Return (x, y) of the center of cell containing provided text 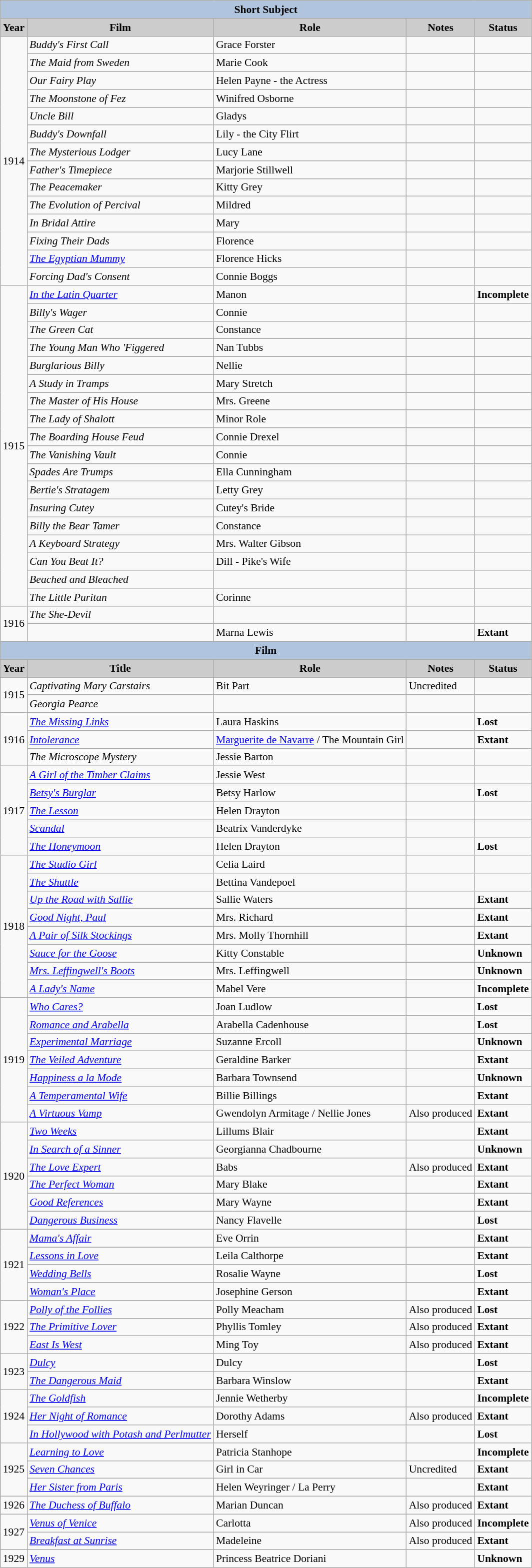
Beached and Bleached (120, 579)
The Young Man Who 'Figgered (120, 348)
East Is West (120, 1345)
Who Cares? (120, 1007)
A Temperamental Wife (120, 1096)
Lily - the City Flirt (310, 134)
Buddy's First Call (120, 45)
Josephine Gerson (310, 1292)
Helen Payne - the Actress (310, 81)
Happiness a la Mode (120, 1078)
Wedding Bells (120, 1274)
The Peacemaker (120, 187)
Nellie (310, 366)
Eve Orrin (310, 1238)
1914 (14, 161)
Our Fairy Play (120, 81)
Mrs. Leffingwell (310, 971)
The Lady of Shalott (120, 419)
Beatrix Vanderdyke (310, 829)
Barbara Winslow (310, 1381)
Girl in Car (310, 1470)
Bettina Vandepoel (310, 882)
Forcing Dad's Consent (120, 277)
A Keyboard Strategy (120, 544)
Sauce for the Goose (120, 953)
Winifred Osborne (310, 98)
1920 (14, 1176)
Carlotta (310, 1523)
The Perfect Woman (120, 1185)
Gladys (310, 116)
1918 (14, 927)
Nancy Flavelle (310, 1221)
1925 (14, 1470)
1927 (14, 1532)
Dorothy Adams (310, 1417)
Sallie Waters (310, 900)
A Lady's Name (120, 989)
The Veiled Adventure (120, 1060)
The Green Cat (120, 330)
1919 (14, 1060)
Rosalie Wayne (310, 1274)
In Search of a Sinner (120, 1149)
Minor Role (310, 419)
Patricia Stanhope (310, 1452)
Georgianna Chadbourne (310, 1149)
1921 (14, 1265)
Mrs. Richard (310, 918)
Her Sister from Paris (120, 1488)
Venus (120, 1559)
Seven Chances (120, 1470)
The Missing Links (120, 722)
A Pair of Silk Stockings (120, 936)
Burglarious Billy (120, 366)
Ella Cunningham (310, 472)
In the Latin Quarter (120, 294)
Her Night of Romance (120, 1417)
Suzanne Ercoll (310, 1042)
Good References (120, 1203)
Woman's Place (120, 1292)
Two Weeks (120, 1132)
Romance and Arabella (120, 1025)
Connie Boggs (310, 277)
Mary Blake (310, 1185)
Florence (310, 241)
Barbara Townsend (310, 1078)
The Lesson (120, 811)
Gwendolyn Armitage / Nellie Jones (310, 1114)
1923 (14, 1372)
Laura Haskins (310, 722)
Insuring Cutey (120, 508)
Nan Tubbs (310, 348)
Breakfast at Sunrise (120, 1541)
Billy's Wager (120, 312)
Fixing Their Dads (120, 241)
Can You Beat It? (120, 562)
Ming Toy (310, 1345)
1929 (14, 1559)
Title (120, 668)
Dill - Pike's Wife (310, 562)
The Boarding House Feud (120, 437)
Captivating Mary Carstairs (120, 686)
Scandal (120, 829)
Celia Laird (310, 864)
The Egyptian Mummy (120, 259)
Mary Stretch (310, 383)
Jessie Barton (310, 757)
The Studio Girl (120, 864)
Betsy Harlow (310, 793)
Marjorie Stillwell (310, 170)
Father's Timepiece (120, 170)
The Love Expert (120, 1167)
The Dangerous Maid (120, 1381)
The Master of His House (120, 401)
Mabel Vere (310, 989)
1917 (14, 811)
Lucy Lane (310, 152)
Mrs. Greene (310, 401)
Marna Lewis (310, 633)
A Virtuous Vamp (120, 1114)
Marian Duncan (310, 1506)
Mrs. Walter Gibson (310, 544)
Mildred (310, 205)
Madeleine (310, 1541)
Leila Calthorpe (310, 1256)
Learning to Love (120, 1452)
Babs (310, 1167)
Jennie Wetherby (310, 1399)
In Hollywood with Potash and Perlmutter (120, 1434)
Jessie West (310, 775)
Mama's Affair (120, 1238)
Connie Drexel (310, 437)
Geraldine Barker (310, 1060)
The Little Puritan (120, 597)
Herself (310, 1434)
Florence Hicks (310, 259)
Bit Part (310, 686)
The Shuttle (120, 882)
1924 (14, 1417)
The She-Devil (120, 615)
Spades Are Trumps (120, 472)
Buddy's Downfall (120, 134)
Letty Grey (310, 490)
The Moonstone of Fez (120, 98)
Helen Weyringer / La Perry (310, 1488)
1926 (14, 1506)
Billy the Bear Tamer (120, 526)
Cutey's Bride (310, 508)
In Bridal Attire (120, 223)
Corinne (310, 597)
A Study in Tramps (120, 383)
Mrs. Leffingwell's Boots (120, 971)
Kitty Constable (310, 953)
Marie Cook (310, 63)
The Vanishing Vault (120, 455)
Mary (310, 223)
Mary Wayne (310, 1203)
Billie Billings (310, 1096)
Joan Ludlow (310, 1007)
The Mysterious Lodger (120, 152)
The Primitive Lover (120, 1327)
Dangerous Business (120, 1221)
Princess Beatrice Doriani (310, 1559)
The Goldfish (120, 1399)
1922 (14, 1328)
Georgia Pearce (120, 704)
The Evolution of Percival (120, 205)
Up the Road with Sallie (120, 900)
Good Night, Paul (120, 918)
Polly of the Follies (120, 1310)
Marguerite de Navarre / The Mountain Girl (310, 740)
The Honeymoon (120, 847)
Manon (310, 294)
Grace Forster (310, 45)
Lillums Blair (310, 1132)
Lessons in Love (120, 1256)
Intolerance (120, 740)
Experimental Marriage (120, 1042)
A Girl of the Timber Claims (120, 775)
Arabella Cadenhouse (310, 1025)
Mrs. Molly Thornhill (310, 936)
Short Subject (266, 9)
The Duchess of Buffalo (120, 1506)
The Microscope Mystery (120, 757)
The Maid from Sweden (120, 63)
Phyllis Tomley (310, 1327)
Bertie's Stratagem (120, 490)
Venus of Venice (120, 1523)
Betsy's Burglar (120, 793)
Polly Meacham (310, 1310)
Kitty Grey (310, 187)
Uncle Bill (120, 116)
